Identify which cell holds the provided text, then report its [X, Y] central coordinate. 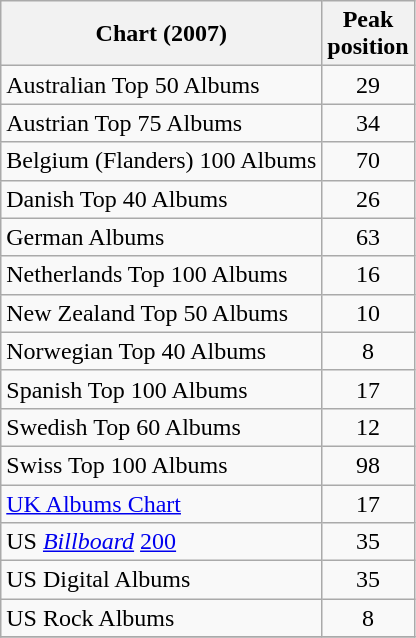
German Albums [162, 237]
63 [368, 237]
Swedish Top 60 Albums [162, 427]
98 [368, 465]
Chart (2007) [162, 34]
16 [368, 275]
Swiss Top 100 Albums [162, 465]
10 [368, 313]
Australian Top 50 Albums [162, 85]
Norwegian Top 40 Albums [162, 351]
Spanish Top 100 Albums [162, 389]
Belgium (Flanders) 100 Albums [162, 161]
Austrian Top 75 Albums [162, 123]
Netherlands Top 100 Albums [162, 275]
Peakposition [368, 34]
UK Albums Chart [162, 503]
29 [368, 85]
US Digital Albums [162, 580]
US Rock Albums [162, 618]
34 [368, 123]
Danish Top 40 Albums [162, 199]
26 [368, 199]
New Zealand Top 50 Albums [162, 313]
12 [368, 427]
70 [368, 161]
US Billboard 200 [162, 542]
